Detect which cell encompasses the target text, then output its [x, y] center coordinate. 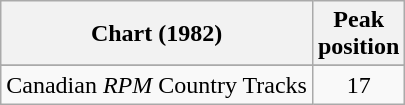
17 [358, 85]
Canadian RPM Country Tracks [157, 85]
Peakposition [358, 34]
Chart (1982) [157, 34]
